Extract the [x, y] coordinate from the center of the cell holding the provided text.  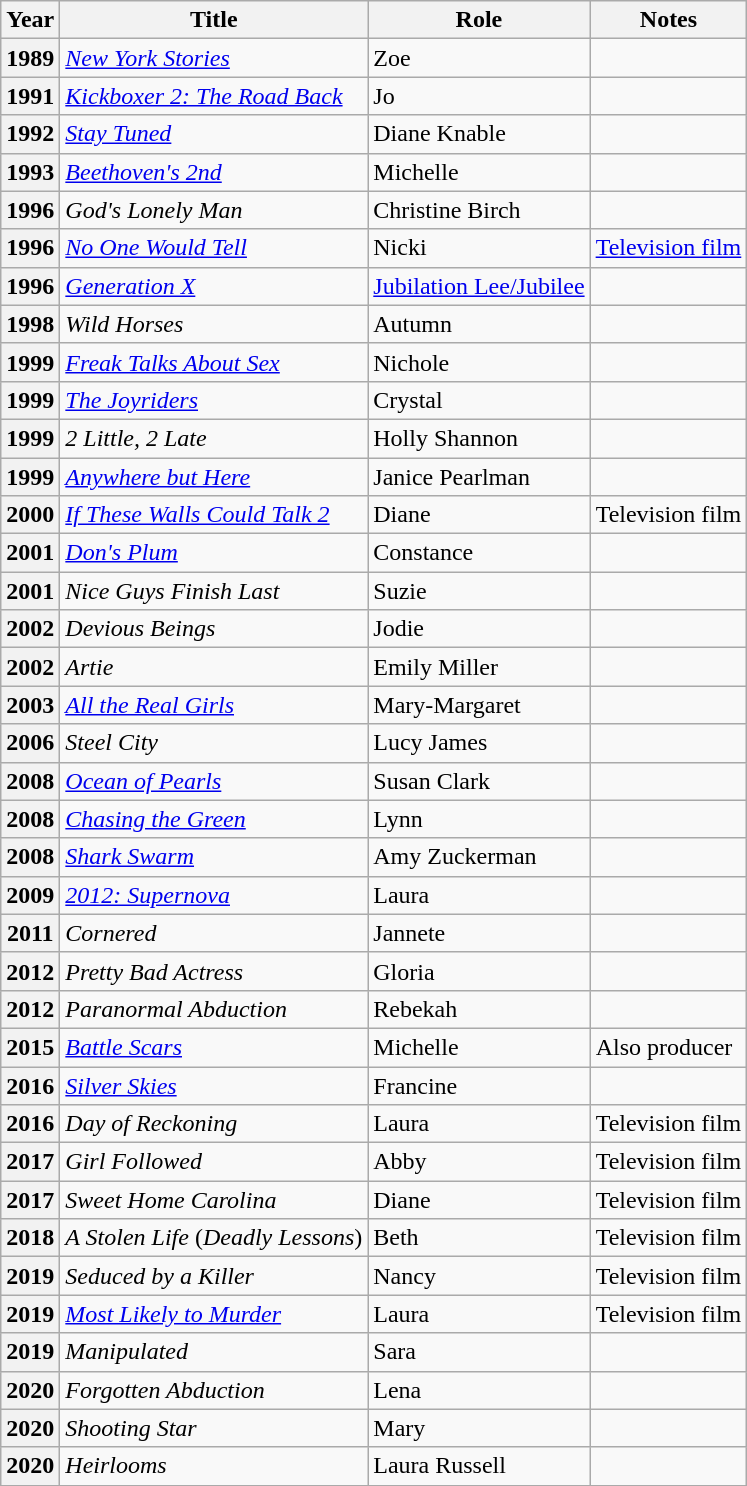
Amy Zuckerman [479, 857]
Notes [668, 20]
Role [479, 20]
Don's Plum [214, 553]
Jubilation Lee/Jubilee [479, 286]
Emily Miller [479, 667]
Ocean of Pearls [214, 781]
Crystal [479, 400]
2012: Supernova [214, 895]
Constance [479, 553]
Devious Beings [214, 629]
Heirlooms [214, 1466]
Manipulated [214, 1352]
Abby [479, 1162]
All the Real Girls [214, 705]
Lucy James [479, 743]
Beethoven's 2nd [214, 172]
Girl Followed [214, 1162]
1992 [30, 134]
God's Lonely Man [214, 210]
Forgotten Abduction [214, 1390]
Jodie [479, 629]
If These Walls Could Talk 2 [214, 515]
Title [214, 20]
Holly Shannon [479, 438]
Mary [479, 1428]
Francine [479, 1085]
Mary-Margaret [479, 705]
2018 [30, 1238]
Suzie [479, 591]
Kickboxer 2: The Road Back [214, 96]
Christine Birch [479, 210]
1989 [30, 58]
Chasing the Green [214, 819]
Lynn [479, 819]
Janice Pearlman [479, 477]
Laura Russell [479, 1466]
Nice Guys Finish Last [214, 591]
Zoe [479, 58]
Generation X [214, 286]
Gloria [479, 971]
Sara [479, 1352]
2006 [30, 743]
Lena [479, 1390]
Wild Horses [214, 324]
Most Likely to Murder [214, 1314]
Freak Talks About Sex [214, 362]
Autumn [479, 324]
Nichole [479, 362]
2 Little, 2 Late [214, 438]
The Joyriders [214, 400]
Nancy [479, 1276]
Pretty Bad Actress [214, 971]
2003 [30, 705]
Rebekah [479, 1009]
Beth [479, 1238]
A Stolen Life (Deadly Lessons) [214, 1238]
Stay Tuned [214, 134]
Silver Skies [214, 1085]
Paranormal Abduction [214, 1009]
Nicki [479, 248]
2009 [30, 895]
Day of Reckoning [214, 1124]
Anywhere but Here [214, 477]
New York Stories [214, 58]
Cornered [214, 933]
Battle Scars [214, 1047]
Shark Swarm [214, 857]
1998 [30, 324]
Diane Knable [479, 134]
Artie [214, 667]
Jo [479, 96]
Steel City [214, 743]
Shooting Star [214, 1428]
1991 [30, 96]
2011 [30, 933]
Susan Clark [479, 781]
Sweet Home Carolina [214, 1200]
No One Would Tell [214, 248]
Also producer [668, 1047]
Jannete [479, 933]
2000 [30, 515]
1993 [30, 172]
Year [30, 20]
Seduced by a Killer [214, 1276]
2015 [30, 1047]
